Determine the [x, y] coordinate at the center of the cell enclosing the given text.  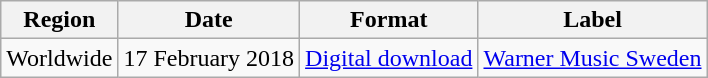
Label [592, 20]
Worldwide [60, 58]
Region [60, 20]
Format [389, 20]
17 February 2018 [209, 58]
Date [209, 20]
Digital download [389, 58]
Warner Music Sweden [592, 58]
